Extract the [x, y] coordinate from the center of the cell holding the provided text.  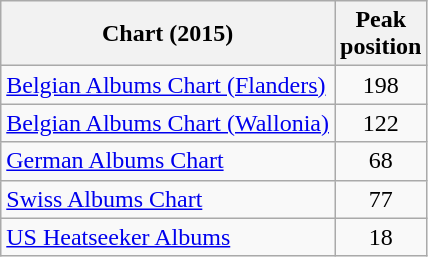
77 [380, 199]
German Albums Chart [168, 161]
68 [380, 161]
18 [380, 237]
Belgian Albums Chart (Wallonia) [168, 123]
Belgian Albums Chart (Flanders) [168, 85]
198 [380, 85]
Swiss Albums Chart [168, 199]
US Heatseeker Albums [168, 237]
Peakposition [380, 34]
122 [380, 123]
Chart (2015) [168, 34]
